Provide the [x, y] coordinate of the cell's center where the given text is located.  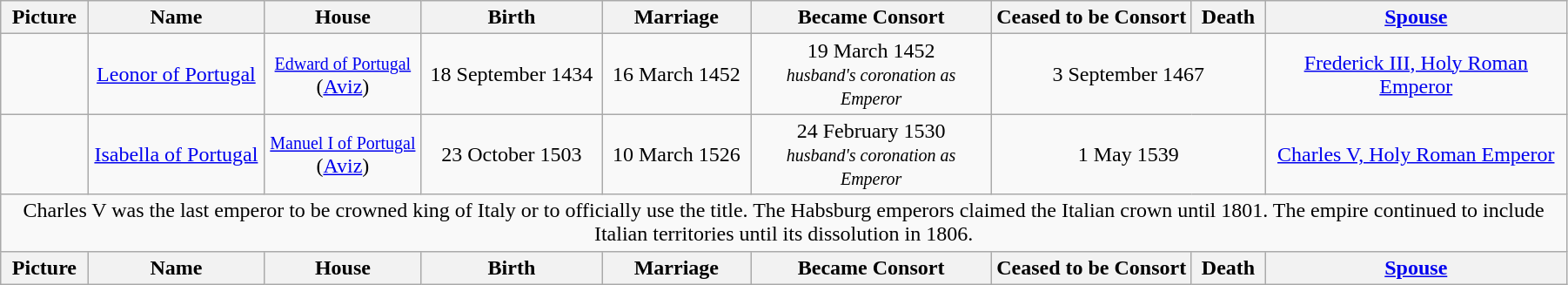
Frederick III, Holy Roman Emperor [1416, 74]
19 March 1452husband's coronation as Emperor [872, 74]
3 September 1467 [1128, 74]
16 March 1452 [677, 74]
Isabella of Portugal [176, 154]
Charles V, Holy Roman Emperor [1416, 154]
18 September 1434 [512, 74]
Leonor of Portugal [176, 74]
24 February 1530husband's coronation as Emperor [872, 154]
10 March 1526 [677, 154]
1 May 1539 [1128, 154]
Edward of Portugal(Aviz) [343, 74]
Manuel I of Portugal(Aviz) [343, 154]
23 October 1503 [512, 154]
